Pinpoint the cell where the given text exists, returning its [X, Y] midpoint coordinate. 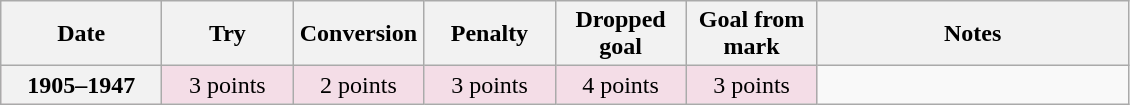
Date [82, 34]
Dropped goal [620, 34]
Notes [972, 34]
1905–1947 [82, 85]
Penalty [490, 34]
4 points [620, 85]
Try [228, 34]
Conversion [358, 34]
Goal from mark [752, 34]
2 points [358, 85]
